Scan for the cell matching the given text and deliver its [x, y] coordinate at center. 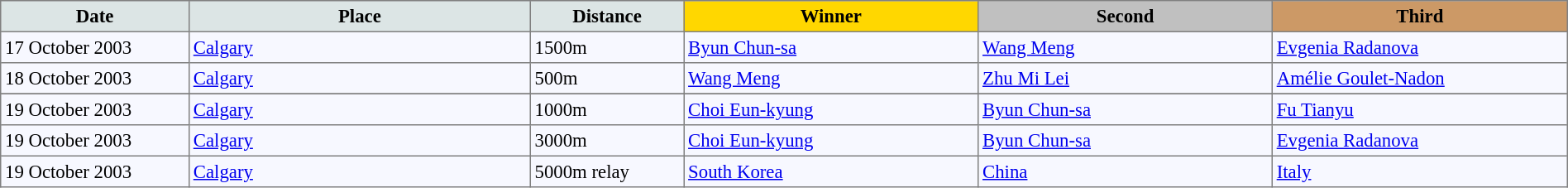
Distance [607, 17]
Winner [831, 17]
500m [607, 79]
Place [361, 17]
Third [1419, 17]
1500m [607, 47]
Italy [1419, 171]
Amélie Goulet-Nadon [1419, 79]
3000m [607, 141]
Second [1126, 17]
Date [95, 17]
Fu Tianyu [1419, 109]
China [1126, 171]
5000m relay [607, 171]
South Korea [831, 171]
Zhu Mi Lei [1126, 79]
17 October 2003 [95, 47]
1000m [607, 109]
18 October 2003 [95, 79]
